Find where the given text appears and provide that cell's center as [X, Y] coordinate. 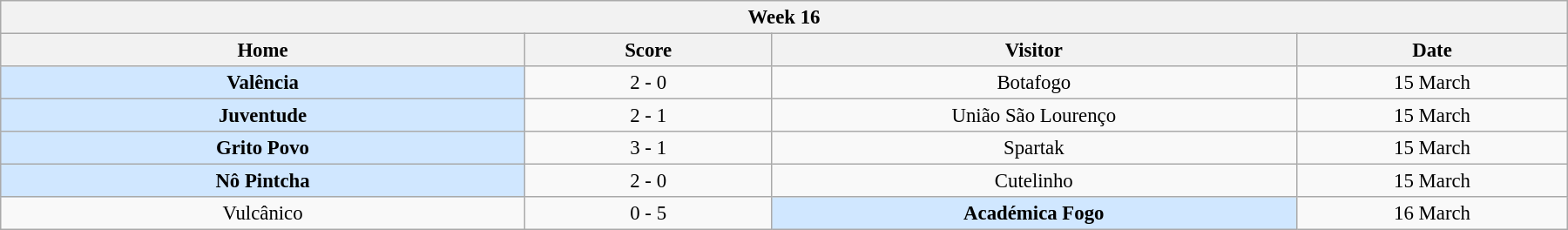
Académica Fogo [1033, 213]
Home [263, 51]
Date [1432, 51]
Cutelinho [1033, 181]
Week 16 [784, 17]
Grito Povo [263, 148]
2 - 1 [648, 116]
Valência [263, 83]
Botafogo [1033, 83]
Vulcânico [263, 213]
Nô Pintcha [263, 181]
Visitor [1033, 51]
3 - 1 [648, 148]
Juventude [263, 116]
Spartak [1033, 148]
União São Lourenço [1033, 116]
Score [648, 51]
0 - 5 [648, 213]
16 March [1432, 213]
